Locate the cell with the specified text and output its (x, y) center coordinate. 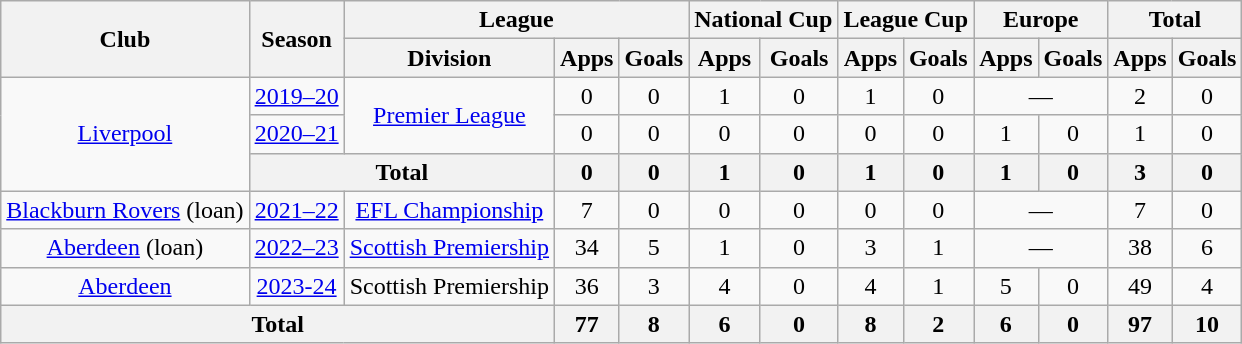
Aberdeen (loan) (125, 248)
Season (296, 39)
2022–23 (296, 248)
National Cup (764, 20)
Europe (1041, 20)
Liverpool (125, 134)
10 (1207, 324)
2020–21 (296, 134)
League Cup (906, 20)
2019–20 (296, 96)
EFL Championship (449, 210)
Aberdeen (125, 286)
77 (587, 324)
49 (1140, 286)
97 (1140, 324)
League (516, 20)
34 (587, 248)
Blackburn Rovers (loan) (125, 210)
2021–22 (296, 210)
38 (1140, 248)
Club (125, 39)
2023-24 (296, 286)
Premier League (449, 115)
36 (587, 286)
Division (449, 58)
